Determine the (x, y) coordinate at the center of the cell enclosing the given text.  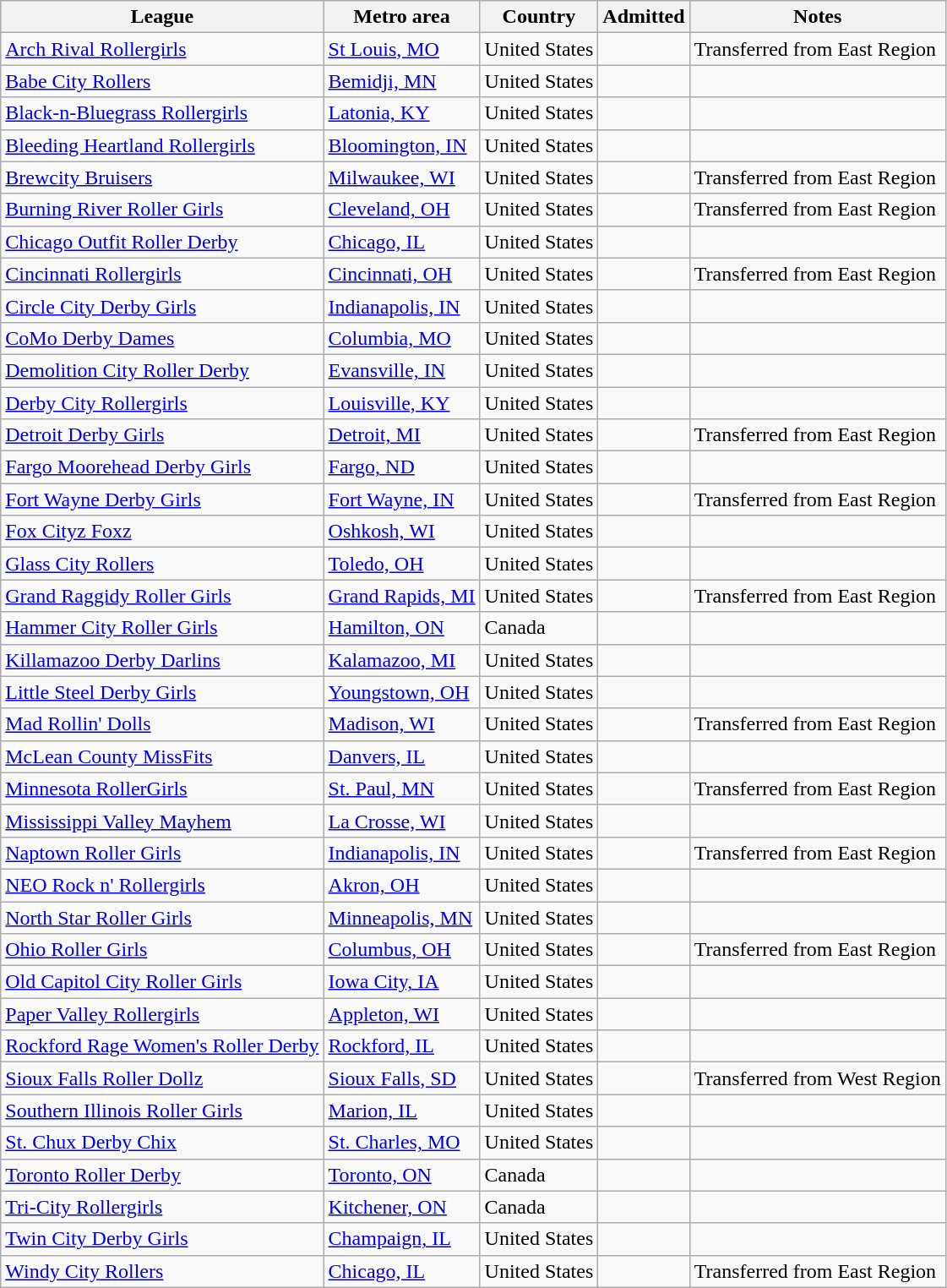
Milwaukee, WI (402, 177)
Admitted (644, 17)
North Star Roller Girls (162, 917)
Paper Valley Rollergirls (162, 1014)
Columbus, OH (402, 950)
Oshkosh, WI (402, 532)
McLean County MissFits (162, 756)
Windy City Rollers (162, 1271)
Toronto Roller Derby (162, 1175)
Derby City Rollergirls (162, 403)
Transferred from West Region (818, 1078)
Rockford, IL (402, 1046)
Marion, IL (402, 1111)
Latonia, KY (402, 113)
Brewcity Bruisers (162, 177)
Notes (818, 17)
NEO Rock n' Rollergirls (162, 885)
Youngstown, OH (402, 692)
St Louis, MO (402, 49)
Kitchener, ON (402, 1207)
CoMo Derby Dames (162, 338)
Metro area (402, 17)
Hamilton, ON (402, 628)
Fort Wayne Derby Girls (162, 499)
Tri-City Rollergirls (162, 1207)
Rockford Rage Women's Roller Derby (162, 1046)
Grand Rapids, MI (402, 596)
Mad Rollin' Dolls (162, 724)
St. Paul, MN (402, 789)
Mississippi Valley Mayhem (162, 821)
Grand Raggidy Roller Girls (162, 596)
Champaign, IL (402, 1239)
Bleeding Heartland Rollergirls (162, 145)
Cincinnati, OH (402, 274)
Sioux Falls, SD (402, 1078)
Fort Wayne, IN (402, 499)
Louisville, KY (402, 403)
Kalamazoo, MI (402, 660)
Twin City Derby Girls (162, 1239)
Bemidji, MN (402, 81)
Ohio Roller Girls (162, 950)
Danvers, IL (402, 756)
St. Charles, MO (402, 1143)
Burning River Roller Girls (162, 210)
Hammer City Roller Girls (162, 628)
Glass City Rollers (162, 564)
Killamazoo Derby Darlins (162, 660)
Old Capitol City Roller Girls (162, 982)
Detroit, MI (402, 435)
Appleton, WI (402, 1014)
Cleveland, OH (402, 210)
Black-n-Bluegrass Rollergirls (162, 113)
Chicago Outfit Roller Derby (162, 242)
Minnesota RollerGirls (162, 789)
La Crosse, WI (402, 821)
Demolition City Roller Derby (162, 370)
Bloomington, IN (402, 145)
Detroit Derby Girls (162, 435)
Evansville, IN (402, 370)
Madison, WI (402, 724)
Fargo, ND (402, 467)
St. Chux Derby Chix (162, 1143)
Cincinnati Rollergirls (162, 274)
Sioux Falls Roller Dollz (162, 1078)
Akron, OH (402, 885)
Columbia, MO (402, 338)
Arch Rival Rollergirls (162, 49)
Country (539, 17)
Toledo, OH (402, 564)
Fargo Moorehead Derby Girls (162, 467)
League (162, 17)
Little Steel Derby Girls (162, 692)
Toronto, ON (402, 1175)
Fox Cityz Foxz (162, 532)
Southern Illinois Roller Girls (162, 1111)
Minneapolis, MN (402, 917)
Circle City Derby Girls (162, 306)
Babe City Rollers (162, 81)
Naptown Roller Girls (162, 853)
Iowa City, IA (402, 982)
